Detect which cell encompasses the target text, then output its (X, Y) center coordinate. 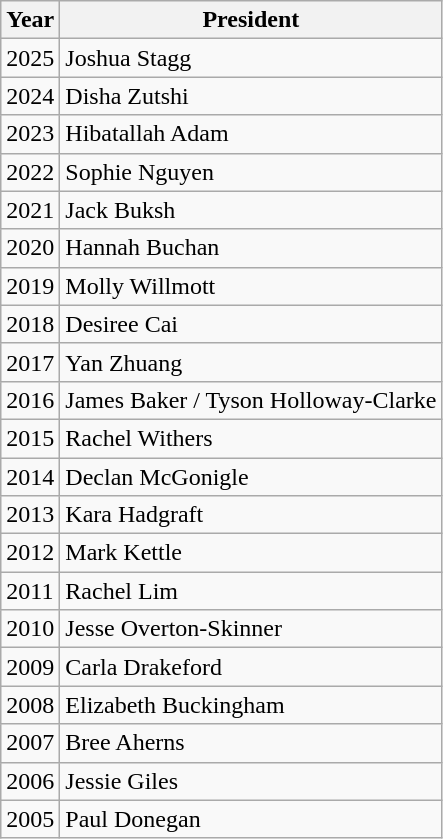
2018 (30, 324)
2016 (30, 400)
2015 (30, 438)
Rachel Lim (251, 591)
Year (30, 20)
Jesse Overton-Skinner (251, 629)
2025 (30, 58)
Rachel Withers (251, 438)
Sophie Nguyen (251, 172)
Joshua Stagg (251, 58)
Yan Zhuang (251, 362)
Kara Hadgraft (251, 515)
James Baker / Tyson Holloway-Clarke (251, 400)
Bree Aherns (251, 743)
2008 (30, 705)
2020 (30, 248)
2006 (30, 781)
2010 (30, 629)
Declan McGonigle (251, 477)
2023 (30, 134)
2017 (30, 362)
2022 (30, 172)
2013 (30, 515)
2011 (30, 591)
2009 (30, 667)
President (251, 20)
Mark Kettle (251, 553)
2021 (30, 210)
Elizabeth Buckingham (251, 705)
2012 (30, 553)
Carla Drakeford (251, 667)
2024 (30, 96)
Desiree Cai (251, 324)
Jack Buksh (251, 210)
Jessie Giles (251, 781)
Disha Zutshi (251, 96)
Paul Donegan (251, 819)
2005 (30, 819)
Hannah Buchan (251, 248)
Molly Willmott (251, 286)
2019 (30, 286)
2007 (30, 743)
2014 (30, 477)
Hibatallah Adam (251, 134)
